Detect which cell encompasses the target text, then output its [x, y] center coordinate. 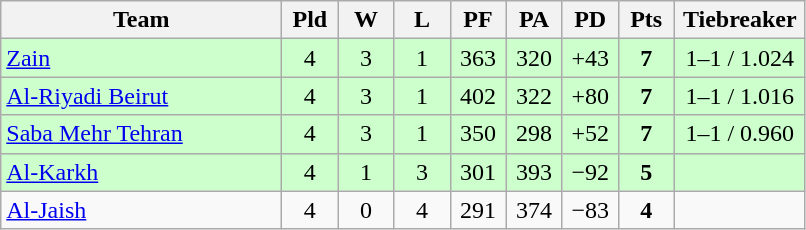
Pts [646, 20]
298 [534, 134]
+80 [590, 96]
301 [478, 172]
PD [590, 20]
+43 [590, 58]
5 [646, 172]
402 [478, 96]
291 [478, 210]
1–1 / 0.960 [740, 134]
Tiebreaker [740, 20]
350 [478, 134]
Al-Jaish [142, 210]
374 [534, 210]
Al-Karkh [142, 172]
L [422, 20]
−83 [590, 210]
+52 [590, 134]
1–1 / 1.016 [740, 96]
−92 [590, 172]
Zain [142, 58]
PA [534, 20]
320 [534, 58]
1–1 / 1.024 [740, 58]
363 [478, 58]
W [366, 20]
PF [478, 20]
393 [534, 172]
Saba Mehr Tehran [142, 134]
Al-Riyadi Beirut [142, 96]
322 [534, 96]
0 [366, 210]
Team [142, 20]
Pld [310, 20]
